For the text-containing cell, return its midpoint in [x, y] coordinate format. 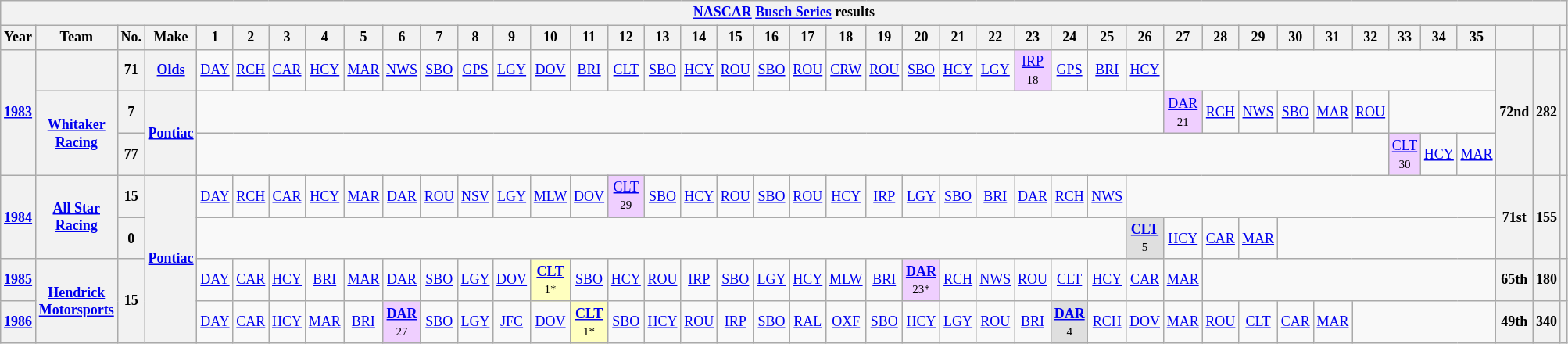
72nd [1515, 113]
14 [699, 38]
22 [996, 38]
8 [475, 38]
RAL [808, 322]
Whitaker Racing [77, 133]
24 [1069, 38]
1984 [19, 217]
3 [288, 38]
5 [363, 38]
77 [131, 154]
65th [1515, 280]
18 [846, 38]
282 [1547, 113]
DAR23* [922, 280]
180 [1547, 280]
NASCAR Busch Series results [784, 13]
6 [402, 38]
1983 [19, 113]
20 [922, 38]
OXF [846, 322]
12 [625, 38]
25 [1107, 38]
All Star Racing [77, 217]
27 [1183, 38]
CLT29 [625, 196]
155 [1547, 217]
CLT30 [1404, 154]
10 [550, 38]
17 [808, 38]
Team [77, 38]
71st [1515, 217]
16 [771, 38]
30 [1295, 38]
Year [19, 38]
28 [1221, 38]
49th [1515, 322]
19 [885, 38]
Olds [170, 70]
26 [1145, 38]
Make [170, 38]
0 [131, 238]
23 [1033, 38]
21 [958, 38]
NSV [475, 196]
11 [589, 38]
13 [663, 38]
35 [1477, 38]
29 [1258, 38]
1 [215, 38]
1985 [19, 280]
1986 [19, 322]
CLT5 [1145, 238]
CRW [846, 70]
DAR21 [1183, 113]
340 [1547, 322]
32 [1371, 38]
DAR4 [1069, 322]
33 [1404, 38]
JFC [512, 322]
31 [1333, 38]
Hendrick Motorsports [77, 300]
DAR27 [402, 322]
9 [512, 38]
4 [324, 38]
34 [1438, 38]
No. [131, 38]
IRP18 [1033, 70]
2 [251, 38]
71 [131, 70]
